Provide the (x, y) coordinate of the cell's center where the given text is located.  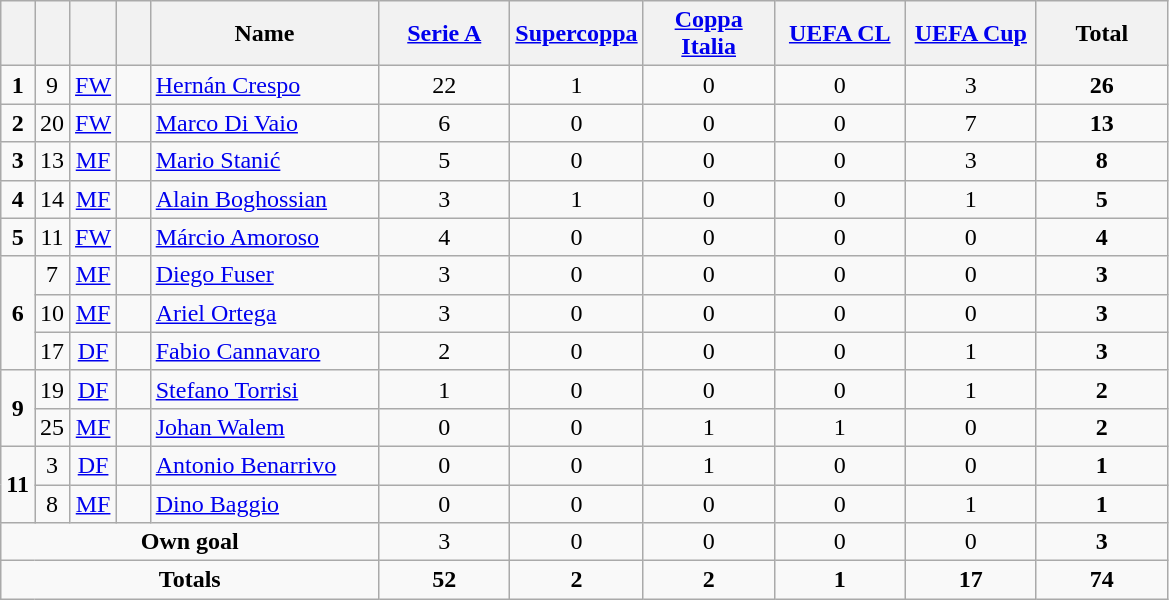
Coppa Italia (708, 34)
10 (52, 313)
Total (1102, 34)
74 (1102, 580)
25 (52, 427)
Alain Boghossian (264, 199)
52 (444, 580)
Diego Fuser (264, 275)
Marco Di Vaio (264, 123)
22 (444, 85)
14 (52, 199)
Fabio Cannavaro (264, 351)
Supercoppa (576, 34)
26 (1102, 85)
Own goal (190, 542)
19 (52, 389)
Stefano Torrisi (264, 389)
Dino Baggio (264, 503)
Hernán Crespo (264, 85)
Márcio Amoroso (264, 237)
Johan Walem (264, 427)
Ariel Ortega (264, 313)
Totals (190, 580)
Name (264, 34)
Serie A (444, 34)
Antonio Benarrivo (264, 465)
UEFA CL (840, 34)
Mario Stanić (264, 161)
UEFA Cup (970, 34)
20 (52, 123)
